Find where the given text appears and provide that cell's center as (x, y) coordinate. 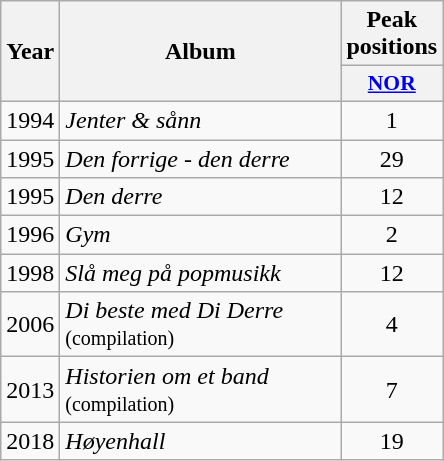
NOR (392, 84)
2006 (30, 324)
Den derre (200, 197)
7 (392, 390)
1996 (30, 235)
Album (200, 52)
1 (392, 120)
19 (392, 441)
Jenter & sånn (200, 120)
4 (392, 324)
Gym (200, 235)
29 (392, 159)
1998 (30, 273)
Di beste med Di Derre (compilation) (200, 324)
Den forrige - den derre (200, 159)
2018 (30, 441)
2013 (30, 390)
Year (30, 52)
Slå meg på popmusikk (200, 273)
Høyenhall (200, 441)
1994 (30, 120)
Historien om et band (compilation) (200, 390)
Peak positions (392, 34)
2 (392, 235)
